Return [x, y] of the center of cell containing provided text 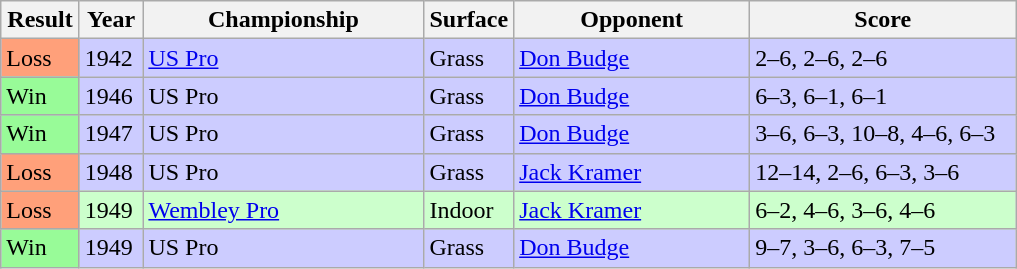
6–2, 4–6, 3–6, 4–6 [883, 210]
1947 [111, 134]
Indoor [469, 210]
1946 [111, 96]
Surface [469, 20]
1948 [111, 172]
Championship [284, 20]
3–6, 6–3, 10–8, 4–6, 6–3 [883, 134]
Wembley Pro [284, 210]
12–14, 2–6, 6–3, 3–6 [883, 172]
Score [883, 20]
9–7, 3–6, 6–3, 7–5 [883, 248]
6–3, 6–1, 6–1 [883, 96]
Opponent [632, 20]
1942 [111, 58]
2–6, 2–6, 2–6 [883, 58]
Year [111, 20]
Result [40, 20]
